Scan for the cell matching the given text and deliver its (x, y) coordinate at center. 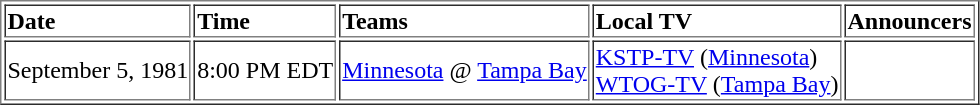
Minnesota @ Tampa Bay (464, 70)
KSTP-TV (Minnesota)WTOG-TV (Tampa Bay) (718, 70)
Date (98, 20)
8:00 PM EDT (265, 70)
September 5, 1981 (98, 70)
Announcers (909, 20)
Teams (464, 20)
Local TV (718, 20)
Time (265, 20)
